Scan for the cell matching the given text and deliver its [x, y] coordinate at center. 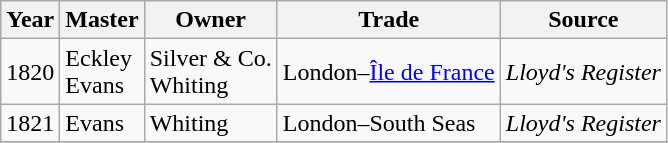
Year [30, 20]
1821 [30, 123]
London–Île de France [388, 72]
EckleyEvans [102, 72]
Owner [210, 20]
Whiting [210, 123]
1820 [30, 72]
Evans [102, 123]
Source [583, 20]
Silver & Co.Whiting [210, 72]
Master [102, 20]
London–South Seas [388, 123]
Trade [388, 20]
